Find where the given text appears and provide that cell's center as (X, Y) coordinate. 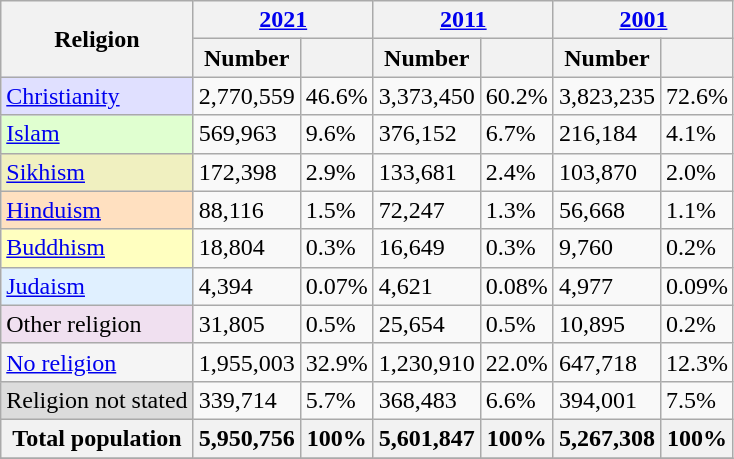
339,714 (246, 400)
9.6% (336, 134)
3,373,450 (426, 96)
Buddhism (97, 248)
56,668 (606, 210)
12.3% (696, 362)
103,870 (606, 172)
5,950,756 (246, 438)
569,963 (246, 134)
0.09% (696, 286)
Religion not stated (97, 400)
4.1% (696, 134)
2.4% (516, 172)
647,718 (606, 362)
2001 (643, 20)
6.7% (516, 134)
0.07% (336, 286)
2.0% (696, 172)
6.6% (516, 400)
18,804 (246, 248)
16,649 (426, 248)
60.2% (516, 96)
31,805 (246, 324)
Islam (97, 134)
32.9% (336, 362)
Total population (97, 438)
5,601,847 (426, 438)
4,621 (426, 286)
72.6% (696, 96)
Other religion (97, 324)
1,230,910 (426, 362)
133,681 (426, 172)
No religion (97, 362)
2021 (283, 20)
Religion (97, 39)
3,823,235 (606, 96)
376,152 (426, 134)
88,116 (246, 210)
9,760 (606, 248)
5,267,308 (606, 438)
Sikhism (97, 172)
1.3% (516, 210)
172,398 (246, 172)
216,184 (606, 134)
2011 (463, 20)
1.1% (696, 210)
4,394 (246, 286)
2,770,559 (246, 96)
Judaism (97, 286)
394,001 (606, 400)
368,483 (426, 400)
1,955,003 (246, 362)
22.0% (516, 362)
7.5% (696, 400)
0.08% (516, 286)
Christianity (97, 96)
2.9% (336, 172)
72,247 (426, 210)
Hinduism (97, 210)
25,654 (426, 324)
46.6% (336, 96)
1.5% (336, 210)
4,977 (606, 286)
5.7% (336, 400)
10,895 (606, 324)
